Scan for the cell matching the given text and deliver its (X, Y) coordinate at center. 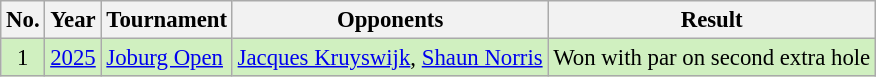
Year (73, 20)
No. (23, 20)
Opponents (390, 20)
Tournament (166, 20)
2025 (73, 58)
Result (712, 20)
Won with par on second extra hole (712, 58)
1 (23, 58)
Jacques Kruyswijk, Shaun Norris (390, 58)
Joburg Open (166, 58)
